Provide the (X, Y) coordinate of the cell's center where the given text is located.  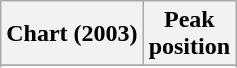
Chart (2003) (72, 34)
Peakposition (189, 34)
